From the cell containing the given text, extract its center point as (X, Y) coordinate. 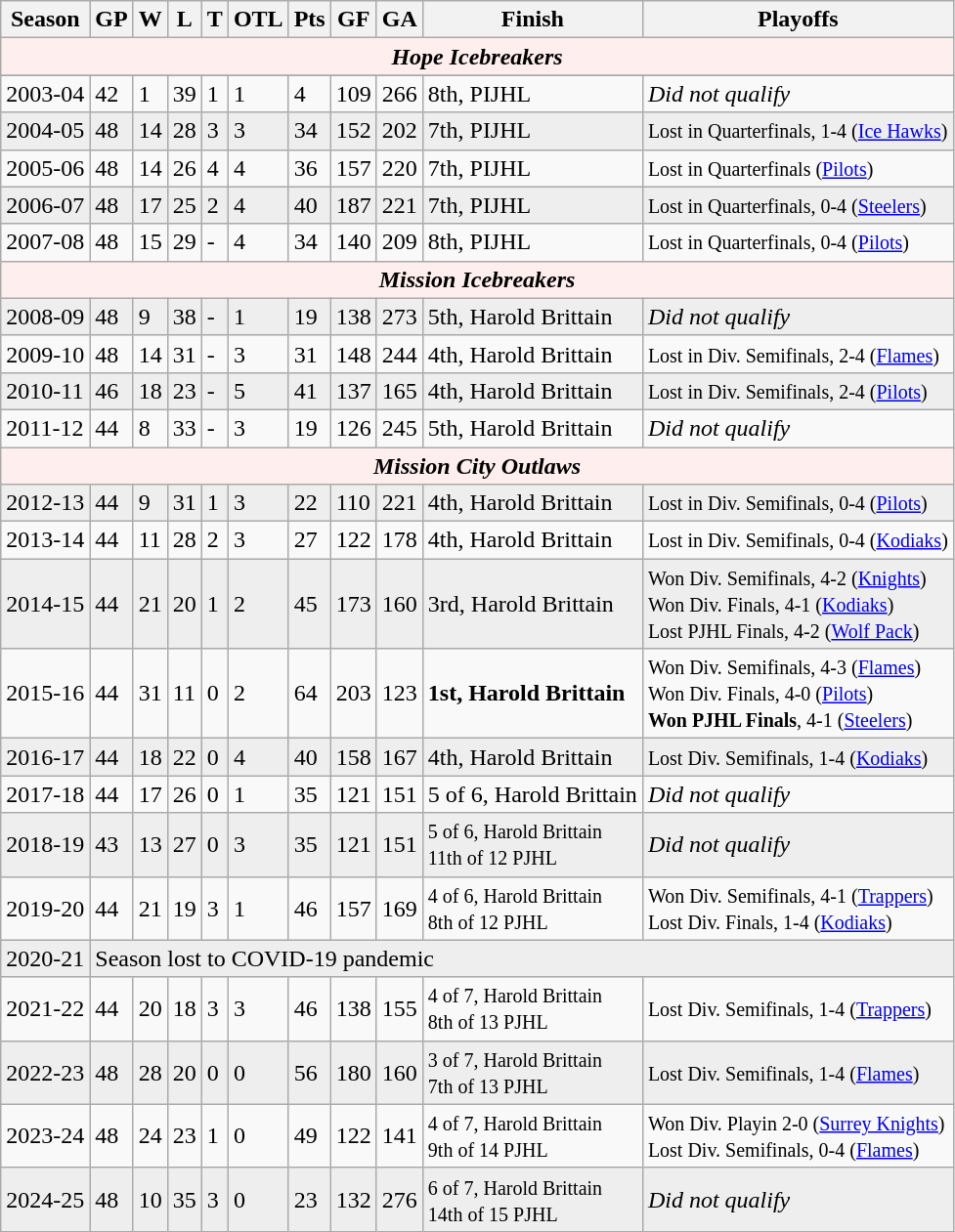
Lost in Div. Semifinals, 2-4 (Flames) (798, 354)
38 (184, 317)
203 (354, 694)
49 (309, 1135)
245 (399, 428)
39 (184, 94)
2022-23 (45, 1073)
Finish (532, 20)
126 (354, 428)
10 (151, 1200)
25 (184, 205)
110 (354, 503)
2017-18 (45, 794)
15 (151, 242)
Lost Div. Semifinals, 1-4 (Kodiaks) (798, 757)
Pts (309, 20)
OTL (258, 20)
T (215, 20)
Lost in Quarterfinals (Pilots) (798, 168)
123 (399, 694)
6 of 7, Harold Brittain14th of 15 PJHL (532, 1200)
43 (111, 844)
202 (399, 131)
137 (354, 391)
244 (399, 354)
45 (309, 604)
GP (111, 20)
2020-21 (45, 958)
Lost in Quarterfinals, 0-4 (Steelers) (798, 205)
29 (184, 242)
Lost in Div. Semifinals, 0-4 (Kodiaks) (798, 540)
3rd, Harold Brittain (532, 604)
2023-24 (45, 1135)
152 (354, 131)
Won Div. Semifinals, 4-1 (Trappers)Lost Div. Finals, 1-4 (Kodiaks) (798, 909)
132 (354, 1200)
42 (111, 94)
148 (354, 354)
2018-19 (45, 844)
2011-12 (45, 428)
2014-15 (45, 604)
24 (151, 1135)
5 of 6, Harold Brittain11th of 12 PJHL (532, 844)
GA (399, 20)
173 (354, 604)
2015-16 (45, 694)
Playoffs (798, 20)
2005-06 (45, 168)
GF (354, 20)
56 (309, 1073)
4 of 6, Harold Brittain8th of 12 PJHL (532, 909)
2021-22 (45, 1008)
155 (399, 1008)
2006-07 (45, 205)
158 (354, 757)
4 of 7, Harold Brittain8th of 13 PJHL (532, 1008)
2008-09 (45, 317)
Mission Icebreakers (477, 279)
2016-17 (45, 757)
41 (309, 391)
276 (399, 1200)
1st, Harold Brittain (532, 694)
Lost in Div. Semifinals, 2-4 (Pilots) (798, 391)
169 (399, 909)
33 (184, 428)
5 of 6, Harold Brittain (532, 794)
8 (151, 428)
Mission City Outlaws (477, 466)
L (184, 20)
209 (399, 242)
2003-04 (45, 94)
2024-25 (45, 1200)
Lost Div. Semifinals, 1-4 (Flames) (798, 1073)
2007-08 (45, 242)
Lost in Quarterfinals, 1-4 (Ice Hawks) (798, 131)
140 (354, 242)
3 of 7, Harold Brittain7th of 13 PJHL (532, 1073)
273 (399, 317)
141 (399, 1135)
2004-05 (45, 131)
2013-14 (45, 540)
165 (399, 391)
2009-10 (45, 354)
109 (354, 94)
266 (399, 94)
Won Div. Semifinals, 4-2 (Knights)Won Div. Finals, 4-1 (Kodiaks)Lost PJHL Finals, 4-2 (Wolf Pack) (798, 604)
5 (258, 391)
Won Div. Semifinals, 4-3 (Flames)Won Div. Finals, 4-0 (Pilots)Won PJHL Finals, 4-1 (Steelers) (798, 694)
Lost Div. Semifinals, 1-4 (Trappers) (798, 1008)
2012-13 (45, 503)
Season (45, 20)
167 (399, 757)
2019-20 (45, 909)
178 (399, 540)
Lost in Div. Semifinals, 0-4 (Pilots) (798, 503)
36 (309, 168)
220 (399, 168)
Hope Icebreakers (477, 57)
Season lost to COVID-19 pandemic (522, 958)
Won Div. Playin 2-0 (Surrey Knights)Lost Div. Semifinals, 0-4 (Flames) (798, 1135)
187 (354, 205)
W (151, 20)
2010-11 (45, 391)
Lost in Quarterfinals, 0-4 (Pilots) (798, 242)
64 (309, 694)
13 (151, 844)
180 (354, 1073)
4 of 7, Harold Brittain9th of 14 PJHL (532, 1135)
